Capture the cell that displays the provided text and extract its (X, Y) central coordinate. 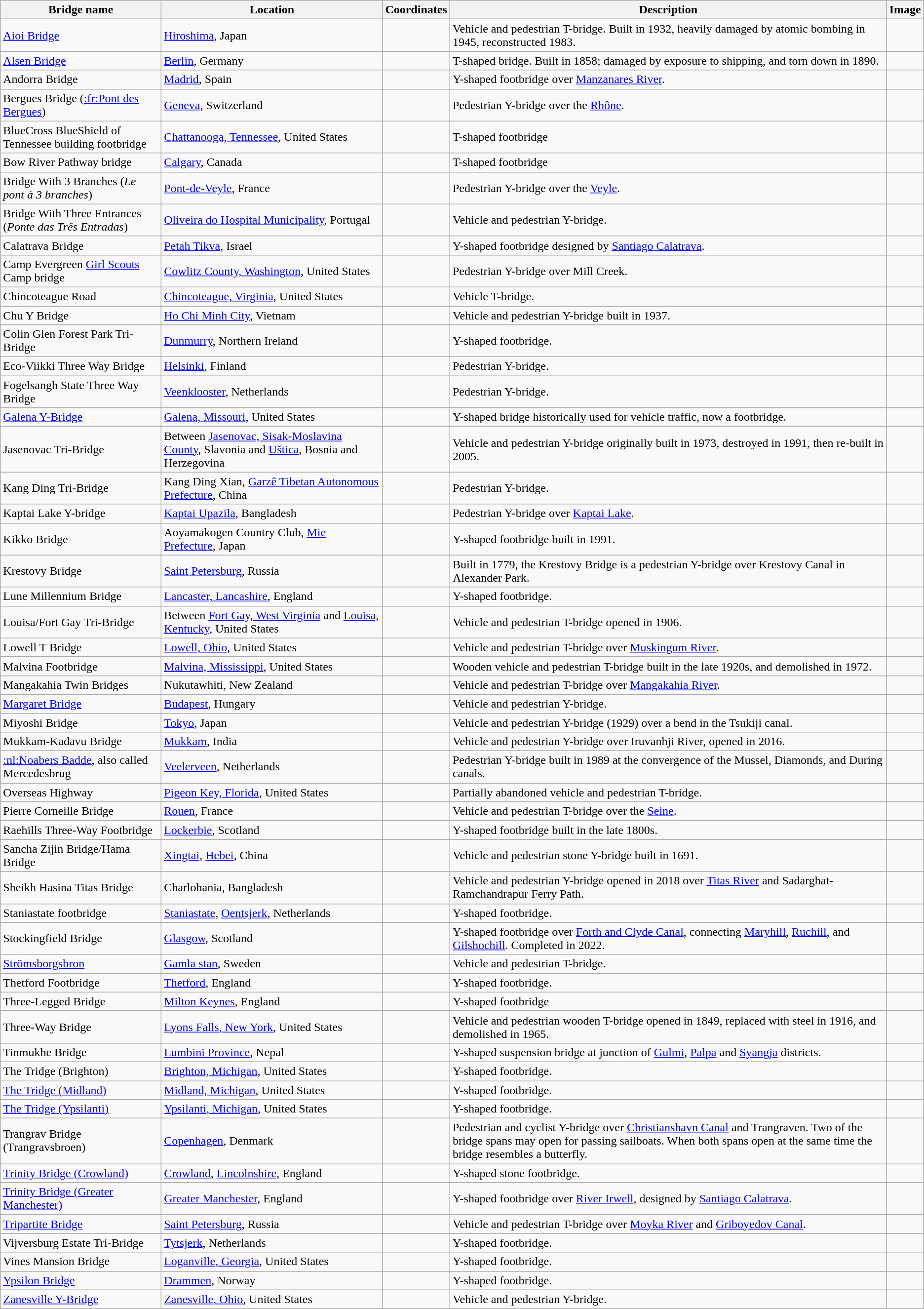
Krestovy Bridge (81, 571)
Lancaster, Lancashire, England (272, 596)
Vehicle and pedestrian wooden T-bridge opened in 1849, replaced with steel in 1916, and demolished in 1965. (668, 1027)
Between Jasenovac, Sisak-Moslavina County, Slavonia and Uštica, Bosnia and Herzegovina (272, 449)
Lowell T Bridge (81, 647)
Y-shaped bridge historically used for vehicle traffic, now a footbridge. (668, 417)
Bridge With 3 Branches (Le pont à 3 branches) (81, 188)
Colin Glen Forest Park Tri-Bridge (81, 341)
Malvina Footbridge (81, 666)
Loganville, Georgia, United States (272, 1262)
Malvina, Mississippi, United States (272, 666)
The Tridge (Ypsilanti) (81, 1109)
Nukutawhiti, New Zealand (272, 685)
Vehicle and pedestrian Y-bridge over Iruvanhji River, opened in 2016. (668, 742)
Glasgow, Scotland (272, 938)
Vehicle and pedestrian T-bridge over Moyka River and Griboyedov Canal. (668, 1224)
Chu Y Bridge (81, 316)
Calgary, Canada (272, 162)
Y-shaped footbridge over River Irwell, designed by Santiago Calatrava. (668, 1199)
Fogelsangh State Three Way Bridge (81, 392)
Kikko Bridge (81, 539)
Calatrava Bridge (81, 245)
Mangakahia Twin Bridges (81, 685)
Geneva, Switzerland (272, 105)
Pigeon Key, Florida, United States (272, 793)
Pont-de-Veyle, France (272, 188)
Trinity Bridge (Greater Manchester) (81, 1199)
Tripartite Bridge (81, 1224)
Wooden vehicle and pedestrian T-bridge built in the late 1920s, and demolished in 1972. (668, 666)
Xingtai, Hebei, China (272, 855)
Bridge With Three Entrances (Ponte das Três Entradas) (81, 220)
Brighton, Michigan, United States (272, 1071)
Chattanooga, Tennessee, United States (272, 137)
Margaret Bridge (81, 704)
Overseas Highway (81, 793)
Budapest, Hungary (272, 704)
Rouen, France (272, 811)
Sheikh Hasina Titas Bridge (81, 888)
Vehicle and pedestrian Y-bridge (1929) over a bend in the Tsukiji canal. (668, 722)
Bridge name (81, 10)
Gamla stan, Sweden (272, 964)
Kaptai Upazila, Bangladesh (272, 514)
Lune Millennium Bridge (81, 596)
Vehicle and pedestrian Y-bridge opened in 2018 over Titas River and Sadarghat-Ramchandrapur Ferry Path. (668, 888)
Mukkam-Kadavu Bridge (81, 742)
Andorra Bridge (81, 79)
Pedestrian Y-bridge over the Veyle. (668, 188)
Vehicle and pedestrian T-bridge over Muskingum River. (668, 647)
Zanesville, Ohio, United States (272, 1299)
Ypsilon Bridge (81, 1280)
Midland, Michigan, United States (272, 1090)
Chincoteague Road (81, 296)
Kang Ding Xian, Garzê Tibetan Autonomous Prefecture, China (272, 488)
Tytsjerk, Netherlands (272, 1243)
Partially abandoned vehicle and pedestrian T-bridge. (668, 793)
Staniastate, Oentsjerk, Netherlands (272, 913)
Built in 1779, the Krestovy Bridge is a pedestrian Y-bridge over Krestovy Canal in Alexander Park. (668, 571)
Crowland, Lincolnshire, England (272, 1173)
Vehicle and pedestrian Y-bridge originally built in 1973, destroyed in 1991, then re-built in 2005. (668, 449)
Three-Way Bridge (81, 1027)
Vehicle and pedestrian T-bridge. Built in 1932, heavily damaged by atomic bombing in 1945, reconstructed 1983. (668, 36)
The Tridge (Midland) (81, 1090)
Three-Legged Bridge (81, 1001)
Pierre Corneille Bridge (81, 811)
Charlohania, Bangladesh (272, 888)
Y-shaped suspension bridge at junction of Gulmi, Palpa and Syangja districts. (668, 1052)
Chincoteague, Virginia, United States (272, 296)
Pedestrian Y-bridge over Mill Creek. (668, 271)
Aoyamakogen Country Club, Mie Prefecture, Japan (272, 539)
Cowlitz County, Washington, United States (272, 271)
Aioi Bridge (81, 36)
Vehicle and pedestrian T-bridge opened in 1906. (668, 622)
Veenklooster, Netherlands (272, 392)
Louisa/Fort Gay Tri-Bridge (81, 622)
Mukkam, India (272, 742)
Staniastate footbridge (81, 913)
Coordinates (416, 10)
Lowell, Ohio, United States (272, 647)
Y-shaped footbridge (668, 1001)
Hiroshima, Japan (272, 36)
Ypsilanti, Michigan, United States (272, 1109)
Pedestrian Y-bridge over the Rhône. (668, 105)
Vehicle T-bridge. (668, 296)
Description (668, 10)
Jasenovac Tri-Bridge (81, 449)
Y-shaped stone footbridge. (668, 1173)
Madrid, Spain (272, 79)
Veelerveen, Netherlands (272, 767)
Raehills Three-Way Footbridge (81, 830)
Helsinki, Finland (272, 366)
Vehicle and pedestrian Y-bridge built in 1937. (668, 316)
Trangrav Bridge (Trangravsbroen) (81, 1141)
Oliveira do Hospital Municipality, Portugal (272, 220)
Lyons Falls, New York, United States (272, 1027)
Thetford Footbridge (81, 983)
Berlin, Germany (272, 61)
Lumbini Province, Nepal (272, 1052)
Dunmurry, Northern Ireland (272, 341)
Image (905, 10)
Vijversburg Estate Tri-Bridge (81, 1243)
Vehicle and pedestrian stone Y-bridge built in 1691. (668, 855)
Milton Keynes, England (272, 1001)
Tokyo, Japan (272, 722)
Lockerbie, Scotland (272, 830)
Pedestrian Y-bridge over Kaptai Lake. (668, 514)
Trinity Bridge (Crowland) (81, 1173)
Y-shaped footbridge built in the late 1800s. (668, 830)
:nl:Noabers Badde, also called Mercedesbrug (81, 767)
Vines Mansion Bridge (81, 1262)
Bow River Pathway bridge (81, 162)
Greater Manchester, England (272, 1199)
Camp Evergreen Girl Scouts Camp bridge (81, 271)
Vehicle and pedestrian T-bridge. (668, 964)
Strömsborgsbron (81, 964)
T-shaped bridge. Built in 1858; damaged by exposure to shipping, and torn down in 1890. (668, 61)
Miyoshi Bridge (81, 722)
Vehicle and pedestrian T-bridge over the Seine. (668, 811)
The Tridge (Brighton) (81, 1071)
Y-shaped footbridge designed by Santiago Calatrava. (668, 245)
Galena Y-Bridge (81, 417)
Y-shaped footbridge over Forth and Clyde Canal, connecting Maryhill, Ruchill, and Gilshochill. Completed in 2022. (668, 938)
Between Fort Gay, West Virginia and Louisa, Kentucky, United States (272, 622)
Bergues Bridge (:fr:Pont des Bergues) (81, 105)
Drammen, Norway (272, 1280)
Sancha Zijin Bridge/Hama Bridge (81, 855)
Vehicle and pedestrian T-bridge over Mangakahia River. (668, 685)
Zanesville Y-Bridge (81, 1299)
Y-shaped footbridge over Manzanares River. (668, 79)
Thetford, England (272, 983)
Tinmukhe Bridge (81, 1052)
Alsen Bridge (81, 61)
Location (272, 10)
BlueCross BlueShield of Tennessee building footbridge (81, 137)
Ho Chi Minh City, Vietnam (272, 316)
Galena, Missouri, United States (272, 417)
Pedestrian Y-bridge built in 1989 at the convergence of the Mussel, Diamonds, and During canals. (668, 767)
Petah Tikva, Israel (272, 245)
Eco-Viikki Three Way Bridge (81, 366)
Y-shaped footbridge built in 1991. (668, 539)
Stockingfield Bridge (81, 938)
Copenhagen, Denmark (272, 1141)
Kang Ding Tri-Bridge (81, 488)
Kaptai Lake Y-bridge (81, 514)
